Scan for the cell matching the given text and deliver its (x, y) coordinate at center. 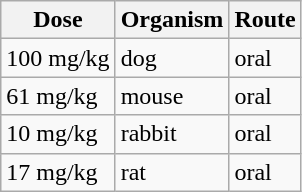
10 mg/kg (58, 134)
dog (172, 58)
rabbit (172, 134)
Dose (58, 20)
rat (172, 172)
61 mg/kg (58, 96)
17 mg/kg (58, 172)
Organism (172, 20)
Route (265, 20)
100 mg/kg (58, 58)
mouse (172, 96)
